Find where the given text appears and provide that cell's center as (x, y) coordinate. 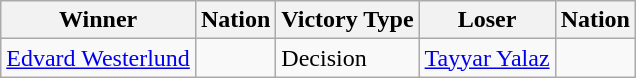
Edvard Westerlund (98, 58)
Victory Type (348, 20)
Winner (98, 20)
Loser (487, 20)
Tayyar Yalaz (487, 58)
Decision (348, 58)
